For the text-containing cell, return its midpoint in [x, y] coordinate format. 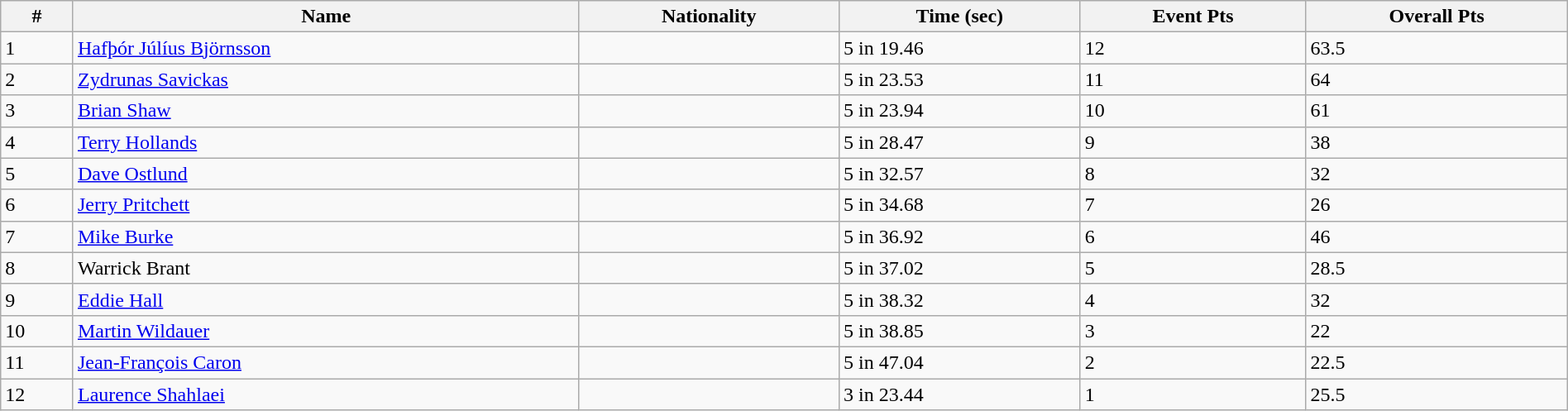
Laurence Shahlaei [326, 394]
# [37, 17]
Dave Ostlund [326, 174]
46 [1437, 237]
25.5 [1437, 394]
38 [1437, 142]
3 in 23.44 [960, 394]
26 [1437, 205]
Jerry Pritchett [326, 205]
Eddie Hall [326, 299]
Mike Burke [326, 237]
5 in 34.68 [960, 205]
5 in 36.92 [960, 237]
22 [1437, 331]
5 in 37.02 [960, 268]
Overall Pts [1437, 17]
63.5 [1437, 48]
5 in 32.57 [960, 174]
Warrick Brant [326, 268]
Name [326, 17]
Martin Wildauer [326, 331]
5 in 19.46 [960, 48]
Jean-François Caron [326, 362]
Time (sec) [960, 17]
61 [1437, 111]
Zydrunas Savickas [326, 79]
28.5 [1437, 268]
Terry Hollands [326, 142]
5 in 47.04 [960, 362]
64 [1437, 79]
5 in 28.47 [960, 142]
Nationality [710, 17]
5 in 38.32 [960, 299]
Event Pts [1193, 17]
Brian Shaw [326, 111]
22.5 [1437, 362]
5 in 38.85 [960, 331]
5 in 23.53 [960, 79]
5 in 23.94 [960, 111]
Hafþór Júlíus Björnsson [326, 48]
